Find where the given text appears and provide that cell's center as (X, Y) coordinate. 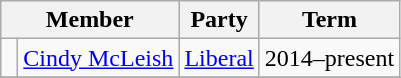
Member (90, 20)
2014–present (329, 58)
Term (329, 20)
Party (219, 20)
Cindy McLeish (98, 58)
Liberal (219, 58)
